Pinpoint the cell where the given text exists, returning its (X, Y) midpoint coordinate. 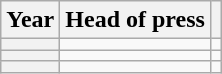
Year (30, 20)
Head of press (136, 20)
